Provide the (x, y) coordinate of the cell's center where the given text is located.  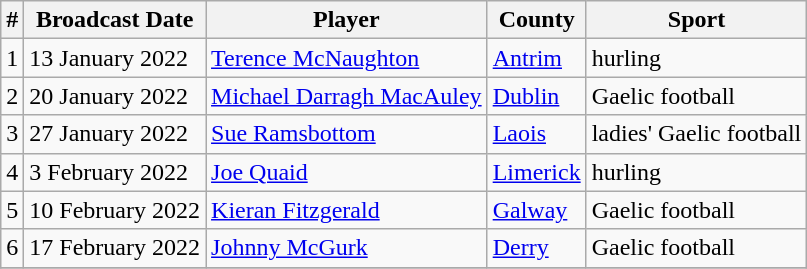
Dublin (536, 96)
10 February 2022 (115, 210)
Joe Quaid (347, 172)
Limerick (536, 172)
13 January 2022 (115, 58)
4 (12, 172)
1 (12, 58)
27 January 2022 (115, 134)
# (12, 20)
17 February 2022 (115, 248)
Player (347, 20)
Johnny McGurk (347, 248)
Michael Darragh MacAuley (347, 96)
Galway (536, 210)
Sport (696, 20)
6 (12, 248)
ladies' Gaelic football (696, 134)
Broadcast Date (115, 20)
Terence McNaughton (347, 58)
Sue Ramsbottom (347, 134)
2 (12, 96)
Derry (536, 248)
County (536, 20)
Laois (536, 134)
5 (12, 210)
Antrim (536, 58)
20 January 2022 (115, 96)
3 (12, 134)
3 February 2022 (115, 172)
Kieran Fitzgerald (347, 210)
